Provide the (x, y) coordinate of the cell's center where the given text is located.  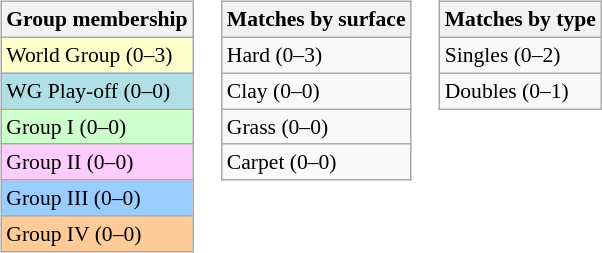
WG Play-off (0–0) (96, 91)
Matches by type (520, 20)
Matches by surface (316, 20)
Group II (0–0) (96, 162)
Hard (0–3) (316, 55)
Group IV (0–0) (96, 234)
Group I (0–0) (96, 127)
Group III (0–0) (96, 198)
Grass (0–0) (316, 127)
Clay (0–0) (316, 91)
Singles (0–2) (520, 55)
Carpet (0–0) (316, 162)
Group membership (96, 20)
Doubles (0–1) (520, 91)
World Group (0–3) (96, 55)
